For the text-containing cell, return its midpoint in [X, Y] coordinate format. 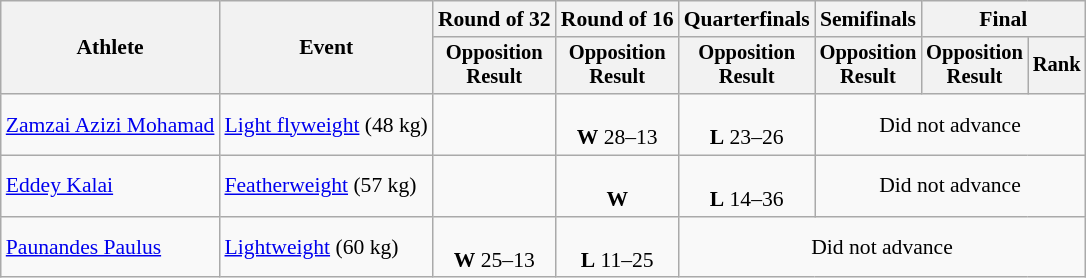
Rank [1057, 66]
Featherweight (57 kg) [326, 186]
Quarterfinals [747, 19]
W 25–13 [494, 248]
Eddey Kalai [110, 186]
Lightweight (60 kg) [326, 248]
L 11–25 [618, 248]
W [618, 186]
Round of 32 [494, 19]
Semifinals [868, 19]
L 14–36 [747, 186]
L 23–26 [747, 124]
Paunandes Paulus [110, 248]
Round of 16 [618, 19]
Final [1003, 19]
Light flyweight (48 kg) [326, 124]
Athlete [110, 48]
W 28–13 [618, 124]
Zamzai Azizi Mohamad [110, 124]
Event [326, 48]
